Find where the given text appears and provide that cell's center as (X, Y) coordinate. 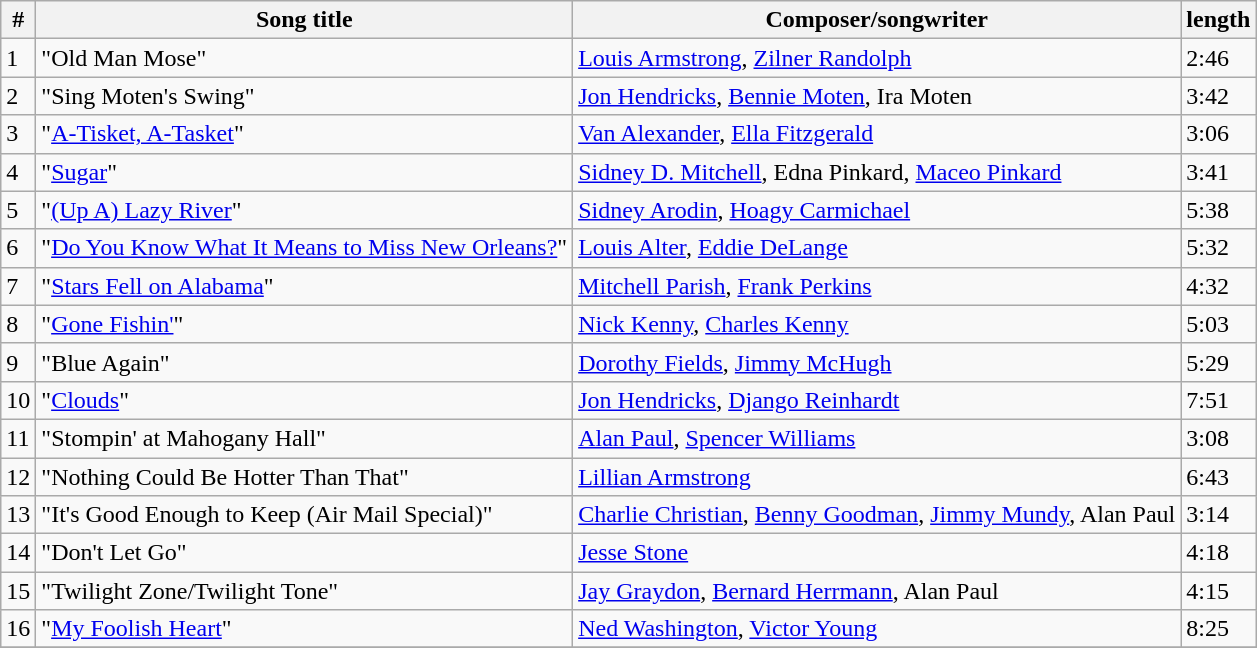
"Clouds" (304, 400)
1 (18, 58)
12 (18, 477)
13 (18, 515)
"A-Tisket, A-Tasket" (304, 134)
3 (18, 134)
Ned Washington, Victor Young (877, 629)
6 (18, 248)
Song title (304, 20)
8:25 (1218, 629)
"Gone Fishin'" (304, 324)
4:18 (1218, 553)
Alan Paul, Spencer Williams (877, 438)
"It's Good Enough to Keep (Air Mail Special)" (304, 515)
Jon Hendricks, Bennie Moten, Ira Moten (877, 96)
Jay Graydon, Bernard Herrmann, Alan Paul (877, 591)
"Do You Know What It Means to Miss New Orleans?" (304, 248)
"Twilight Zone/Twilight Tone" (304, 591)
11 (18, 438)
4 (18, 172)
3:06 (1218, 134)
4:32 (1218, 286)
9 (18, 362)
7 (18, 286)
"Old Man Mose" (304, 58)
Sidney Arodin, Hoagy Carmichael (877, 210)
7:51 (1218, 400)
"Don't Let Go" (304, 553)
Jon Hendricks, Django Reinhardt (877, 400)
"Sing Moten's Swing" (304, 96)
16 (18, 629)
"Nothing Could Be Hotter Than That" (304, 477)
Louis Alter, Eddie DeLange (877, 248)
Louis Armstrong, Zilner Randolph (877, 58)
Van Alexander, Ella Fitzgerald (877, 134)
"Sugar" (304, 172)
4:15 (1218, 591)
Charlie Christian, Benny Goodman, Jimmy Mundy, Alan Paul (877, 515)
5:32 (1218, 248)
10 (18, 400)
8 (18, 324)
6:43 (1218, 477)
3:41 (1218, 172)
2 (18, 96)
"Stompin' at Mahogany Hall" (304, 438)
Nick Kenny, Charles Kenny (877, 324)
"Blue Again" (304, 362)
5:38 (1218, 210)
3:42 (1218, 96)
14 (18, 553)
# (18, 20)
5 (18, 210)
Mitchell Parish, Frank Perkins (877, 286)
Composer/songwriter (877, 20)
15 (18, 591)
"My Foolish Heart" (304, 629)
length (1218, 20)
"Stars Fell on Alabama" (304, 286)
2:46 (1218, 58)
Lillian Armstrong (877, 477)
"(Up A) Lazy River" (304, 210)
Jesse Stone (877, 553)
3:08 (1218, 438)
Dorothy Fields, Jimmy McHugh (877, 362)
5:29 (1218, 362)
Sidney D. Mitchell, Edna Pinkard, Maceo Pinkard (877, 172)
5:03 (1218, 324)
3:14 (1218, 515)
